Search for the cell housing the specified text and yield its (X, Y) center coordinate. 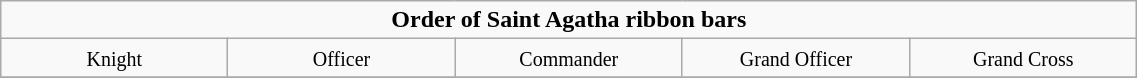
Knight (114, 58)
Order of Saint Agatha ribbon bars (569, 20)
Officer (342, 58)
Grand Officer (796, 58)
Commander (568, 58)
Grand Cross (1024, 58)
